Search for the cell housing the specified text and yield its (X, Y) center coordinate. 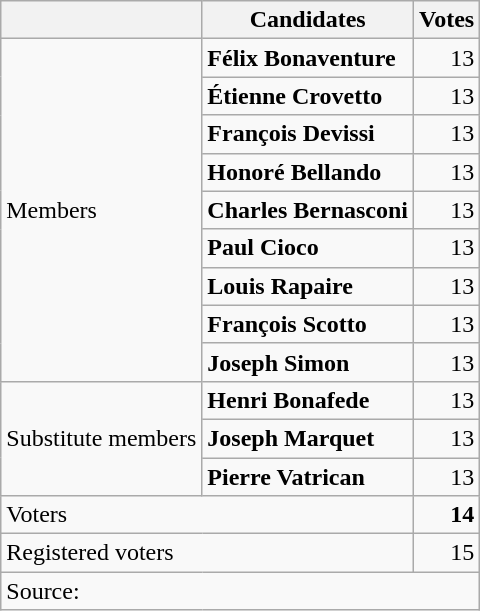
Joseph Simon (308, 362)
Félix Bonaventure (308, 58)
Honoré Bellando (308, 172)
François Scotto (308, 324)
Étienne Crovetto (308, 96)
Pierre Vatrican (308, 477)
14 (447, 515)
Joseph Marquet (308, 438)
Henri Bonafede (308, 400)
15 (447, 553)
Substitute members (102, 438)
Voters (208, 515)
Members (102, 210)
Louis Rapaire (308, 286)
Registered voters (208, 553)
François Devissi (308, 134)
Paul Cioco (308, 248)
Candidates (308, 20)
Votes (447, 20)
Charles Bernasconi (308, 210)
Source: (240, 591)
